Provide the [X, Y] coordinate of the cell's center where the given text is located.  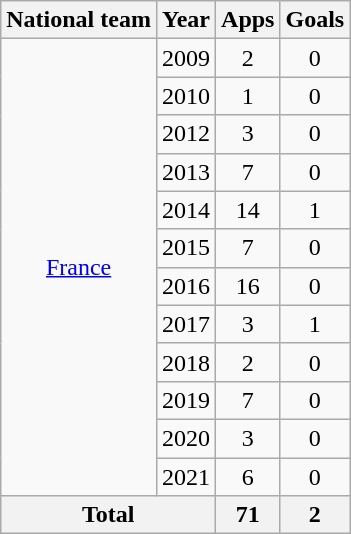
2015 [186, 248]
Year [186, 20]
Apps [248, 20]
2012 [186, 134]
National team [79, 20]
2014 [186, 210]
Goals [315, 20]
2021 [186, 477]
71 [248, 515]
2010 [186, 96]
Total [108, 515]
2018 [186, 362]
2020 [186, 438]
14 [248, 210]
2013 [186, 172]
6 [248, 477]
2009 [186, 58]
16 [248, 286]
2019 [186, 400]
France [79, 268]
2016 [186, 286]
2017 [186, 324]
